Determine the (x, y) coordinate at the center of the cell enclosing the given text.  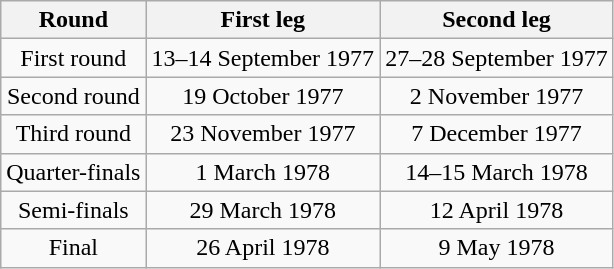
Round (74, 20)
7 December 1977 (497, 134)
19 October 1977 (263, 96)
26 April 1978 (263, 248)
Semi-finals (74, 210)
12 April 1978 (497, 210)
Second round (74, 96)
13–14 September 1977 (263, 58)
Quarter-finals (74, 172)
23 November 1977 (263, 134)
First leg (263, 20)
Third round (74, 134)
29 March 1978 (263, 210)
First round (74, 58)
2 November 1977 (497, 96)
27–28 September 1977 (497, 58)
Final (74, 248)
9 May 1978 (497, 248)
Second leg (497, 20)
1 March 1978 (263, 172)
14–15 March 1978 (497, 172)
